Detect which cell encompasses the target text, then output its (x, y) center coordinate. 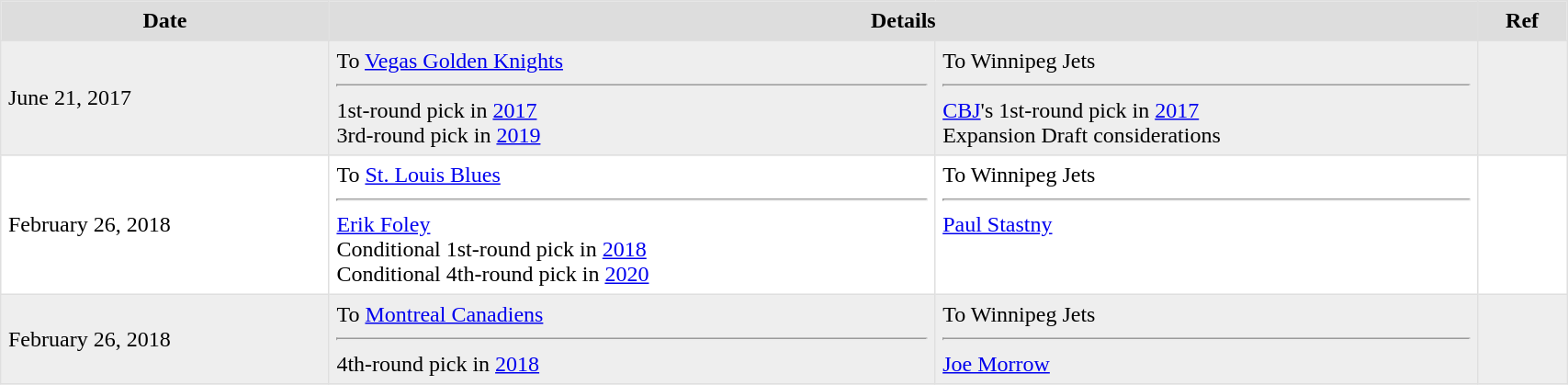
To Winnipeg JetsCBJ's 1st-round pick in 2017Expansion Draft considerations (1207, 97)
To St. Louis BluesErik FoleyConditional 1st-round pick in 2018Conditional 4th-round pick in 2020 (632, 225)
To Montreal Canadiens4th-round pick in 2018 (632, 339)
Details (903, 21)
To Winnipeg JetsJoe Morrow (1207, 339)
Ref (1521, 21)
June 21, 2017 (165, 97)
To Winnipeg JetsPaul Stastny (1207, 225)
Date (165, 21)
To Vegas Golden Knights1st-round pick in 20173rd-round pick in 2019 (632, 97)
